Return the (X, Y) coordinate for the center point of the cell that contains the specified text.  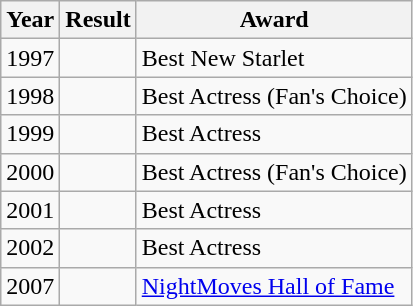
Award (274, 20)
2001 (30, 210)
1999 (30, 134)
2000 (30, 172)
2002 (30, 248)
2007 (30, 286)
Result (98, 20)
Year (30, 20)
NightMoves Hall of Fame (274, 286)
Best New Starlet (274, 58)
1998 (30, 96)
1997 (30, 58)
